Return the [x, y] coordinate for the center point of the cell that contains the specified text.  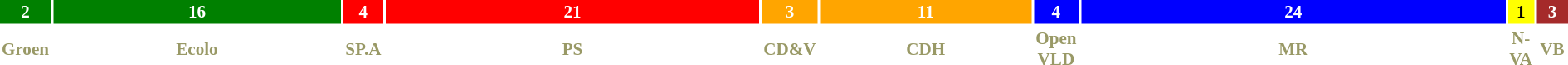
11 [926, 12]
21 [572, 12]
16 [197, 12]
24 [1293, 12]
1 [1522, 12]
2 [25, 12]
